Detect which cell encompasses the target text, then output its [x, y] center coordinate. 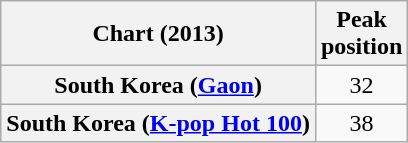
Peakposition [361, 34]
Chart (2013) [158, 34]
South Korea (Gaon) [158, 85]
South Korea (K-pop Hot 100) [158, 123]
38 [361, 123]
32 [361, 85]
